Identify which cell holds the provided text, then report its (X, Y) central coordinate. 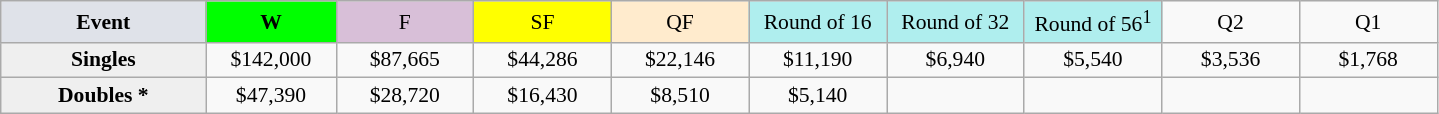
$44,286 (543, 60)
$87,665 (405, 60)
Round of 561 (1093, 22)
Round of 32 (955, 22)
$28,720 (405, 96)
$1,768 (1368, 60)
Singles (104, 60)
Doubles * (104, 96)
$8,510 (680, 96)
W (271, 22)
Q1 (1368, 22)
$3,536 (1231, 60)
Q2 (1231, 22)
$16,430 (543, 96)
$5,140 (818, 96)
Event (104, 22)
$11,190 (818, 60)
Round of 16 (818, 22)
F (405, 22)
SF (543, 22)
$142,000 (271, 60)
$6,940 (955, 60)
$47,390 (271, 96)
QF (680, 22)
$22,146 (680, 60)
$5,540 (1093, 60)
